From the cell containing the given text, extract its center point as [x, y] coordinate. 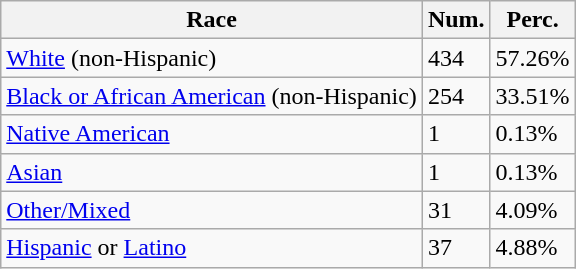
31 [456, 210]
Other/Mixed [212, 210]
Race [212, 20]
Perc. [532, 20]
254 [456, 96]
37 [456, 248]
33.51% [532, 96]
Black or African American (non-Hispanic) [212, 96]
4.09% [532, 210]
Native American [212, 134]
Num. [456, 20]
White (non-Hispanic) [212, 58]
57.26% [532, 58]
4.88% [532, 248]
Hispanic or Latino [212, 248]
Asian [212, 172]
434 [456, 58]
